For the text-containing cell, return its midpoint in [x, y] coordinate format. 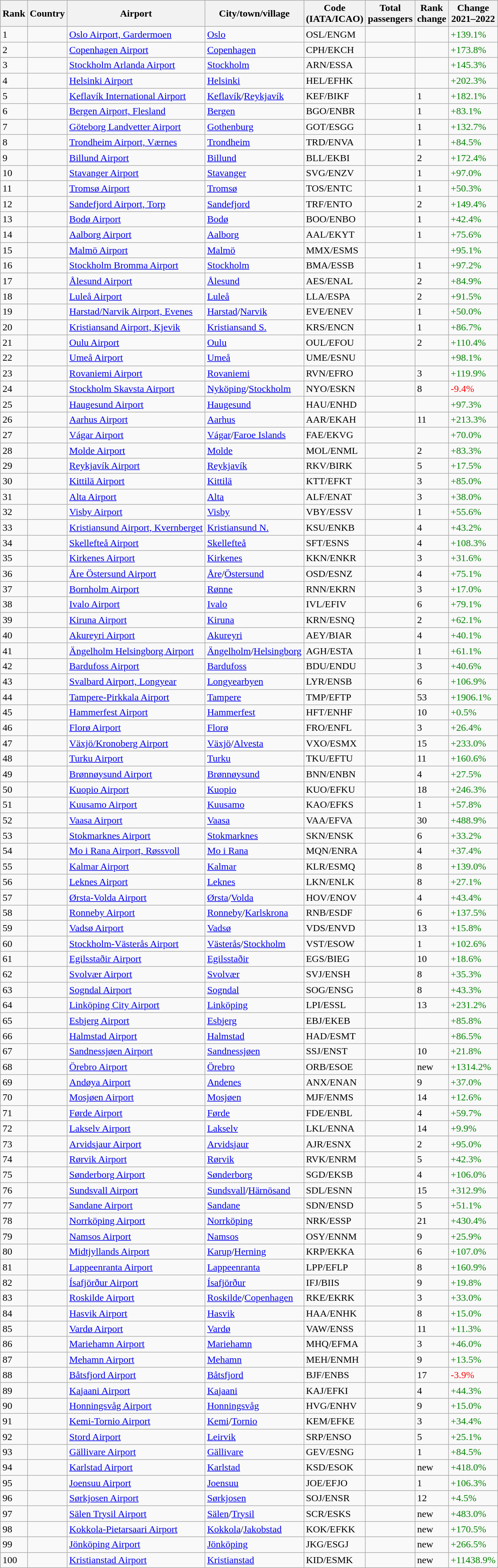
Båtsfjord [254, 1375]
Mariehamn [254, 1344]
Örebro [254, 1067]
51 [14, 805]
+85.0% [473, 481]
+37.4% [473, 851]
91 [14, 1421]
+110.4% [473, 343]
+139.1% [473, 34]
Ronneby/Karlskrona [254, 913]
63 [14, 990]
Harstad/Narvik [254, 312]
61 [14, 959]
+85.8% [473, 1021]
+19.8% [473, 1283]
+55.6% [473, 512]
Bornholm Airport [136, 589]
LKL/ENNA [334, 1128]
+33.0% [473, 1298]
Aarhus Airport [136, 419]
28 [14, 451]
75 [14, 1174]
+0.5% [473, 713]
EBJ/EKEB [334, 1021]
29 [14, 466]
+42.3% [473, 1159]
+173.8% [473, 50]
NRK/ESSP [334, 1221]
+13.5% [473, 1360]
Vágar/Faroe Islands [254, 435]
Linköping City Airport [136, 1005]
KSD/ESOK [334, 1468]
86 [14, 1344]
+488.9% [473, 820]
36 [14, 574]
UME/ESNU [334, 358]
Sandefjord Airport, Torp [136, 204]
Florø Airport [136, 728]
Kuopio [254, 789]
Svalbard Airport, Longyear [136, 681]
BMA/ESSB [334, 266]
HEL/EFHK [334, 81]
MMX/ESMS [334, 250]
Andøya Airport [136, 1082]
Esbjerg Airport [136, 1021]
Lakselv [254, 1128]
Helsinki Airport [136, 81]
Örebro Airport [136, 1067]
Sogndal Airport [136, 990]
32 [14, 512]
Oulu Airport [136, 343]
-3.9% [473, 1375]
Kemi-Tornio Airport [136, 1421]
Hammerfest Airport [136, 713]
Kuopio Airport [136, 789]
46 [14, 728]
Mo i Rana [254, 851]
Kalmar [254, 866]
NYO/ESKN [334, 389]
KLR/ESMQ [334, 866]
KEM/EFKE [334, 1421]
+102.6% [473, 944]
79 [14, 1236]
Alta [254, 497]
+4.5% [473, 1498]
Totalpassengers [390, 14]
+75.1% [473, 574]
60 [14, 944]
Kristianstad [254, 1560]
Sandane [254, 1206]
82 [14, 1283]
+97.3% [473, 404]
+95.0% [473, 1144]
Stokmarknes [254, 836]
41 [14, 651]
EVE/ENEV [334, 312]
Rørvik Airport [136, 1159]
+42.4% [473, 219]
RVK/ENRM [334, 1159]
Halmstad [254, 1036]
Mehamn [254, 1360]
OSL/ENGM [334, 34]
Honningsvåg Airport [136, 1406]
+59.7% [473, 1113]
Aarhus [254, 419]
Bergen [254, 111]
7 [14, 127]
+44.3% [473, 1390]
Visby Airport [136, 512]
VAW/ENSS [334, 1329]
70 [14, 1098]
CPH/EKCH [334, 50]
Norrköping [254, 1221]
Stord Airport [136, 1437]
48 [14, 759]
Sundsvall Airport [136, 1190]
+160.6% [473, 759]
Vaasa Airport [136, 820]
SCR/ESKS [334, 1514]
78 [14, 1221]
19 [14, 312]
Leknes Airport [136, 882]
Tampere [254, 697]
Stockholm-Västerås Airport [136, 944]
Skellefteå Airport [136, 543]
Helsinki [254, 81]
Kokkola/Jakobstad [254, 1529]
Svolvær [254, 974]
Luleå Airport [136, 296]
40 [14, 635]
SFT/ESNS [334, 543]
Svolvær Airport [136, 974]
65 [14, 1021]
Trondheim Airport, Værnes [136, 142]
LPI/ESSL [334, 1005]
83 [14, 1298]
VST/ESOW [334, 944]
GEV/ESNG [334, 1452]
47 [14, 743]
39 [14, 620]
Reykjavík Airport [136, 466]
+91.5% [473, 296]
Mosjøen [254, 1098]
Aalborg [254, 235]
92 [14, 1437]
Växjö/Alvesta [254, 743]
52 [14, 820]
HFT/ENHF [334, 713]
Rønne [254, 589]
ALF/ENAT [334, 497]
LYR/ENSB [334, 681]
+149.4% [473, 204]
50 [14, 789]
IVL/EFIV [334, 604]
+43.3% [473, 990]
89 [14, 1390]
+107.0% [473, 1252]
Ängelholm Helsingborg Airport [136, 651]
+43.2% [473, 528]
+38.0% [473, 497]
+17.0% [473, 589]
Rovaniemi Airport [136, 373]
Kittilä [254, 481]
LLA/ESPA [334, 296]
Rørvik [254, 1159]
35 [14, 558]
+132.7% [473, 127]
Brønnøysund [254, 774]
Kiruna Airport [136, 620]
Trondheim [254, 142]
Karlstad [254, 1468]
Turku Airport [136, 759]
81 [14, 1267]
RNB/ESDF [334, 913]
+50.3% [473, 188]
Vardø [254, 1329]
55 [14, 866]
Country [47, 14]
37 [14, 589]
74 [14, 1159]
ORB/ESOE [334, 1067]
HAD/ESMT [334, 1036]
Vágar Airport [136, 435]
98 [14, 1529]
JKG/ESGJ [334, 1545]
+418.0% [473, 1468]
Haugesund Airport [136, 404]
Sogndal [254, 990]
72 [14, 1128]
+9.9% [473, 1128]
Leirvik [254, 1437]
44 [14, 697]
Oslo [254, 34]
Kuusamo [254, 805]
Mo i Rana Airport, Røssvoll [136, 851]
HAU/ENHD [334, 404]
97 [14, 1514]
Gällivare [254, 1452]
+1906.1% [473, 697]
22 [14, 358]
54 [14, 851]
+145.3% [473, 65]
SOG/ENSG [334, 990]
Sørkjosen [254, 1498]
+43.4% [473, 897]
26 [14, 419]
Västerås/Stockholm [254, 944]
+246.3% [473, 789]
Namsos [254, 1236]
Bodø Airport [136, 219]
KID/ESMK [334, 1560]
Vaasa [254, 820]
Stokmarknes Airport [136, 836]
Bardufoss Airport [136, 666]
HVG/ENHV [334, 1406]
Molde Airport [136, 451]
+430.4% [473, 1221]
MJF/ENMS [334, 1098]
Code(IATA/ICAO) [334, 14]
Kristiansand Airport, Kjevik [136, 327]
24 [14, 389]
+35.3% [473, 974]
ANX/ENAN [334, 1082]
87 [14, 1360]
TMP/EFTP [334, 697]
Billund Airport [136, 157]
Nyköping/Stockholm [254, 389]
Skellefteå [254, 543]
90 [14, 1406]
43 [14, 681]
Sønderborg Airport [136, 1174]
45 [14, 713]
BJF/ENBS [334, 1375]
+172.4% [473, 157]
Mariehamn Airport [136, 1344]
BLL/EKBI [334, 157]
Göteborg Landvetter Airport [136, 127]
OSY/ENNM [334, 1236]
Copenhagen [254, 50]
+26.4% [473, 728]
Sundsvall/Härnösand [254, 1190]
RVN/EFRO [334, 373]
16 [14, 266]
KAO/EFKS [334, 805]
68 [14, 1067]
+11.3% [473, 1329]
Lappeenranta [254, 1267]
Karup/Herning [254, 1252]
BNN/ENBN [334, 774]
Kristiansund Airport, Kvernberget [136, 528]
20 [14, 327]
Gällivare Airport [136, 1452]
Esbjerg [254, 1021]
Ørsta-Volda Airport [136, 897]
Namsos Airport [136, 1236]
MHQ/EFMA [334, 1344]
FAE/EKVG [334, 435]
+11438.9% [473, 1560]
SVG/ENZV [334, 173]
KAJ/EFKI [334, 1390]
Ørsta/Volda [254, 897]
Bergen Airport, Flesland [136, 111]
SGD/EKSB [334, 1174]
AAL/EKYT [334, 235]
KTT/EFKT [334, 481]
+51.1% [473, 1206]
Kirkenes Airport [136, 558]
Tromsø Airport [136, 188]
Mehamn Airport [136, 1360]
Åre Östersund Airport [136, 574]
KUO/EFKU [334, 789]
+106.0% [473, 1174]
Sandefjord [254, 204]
+170.5% [473, 1529]
Linköping [254, 1005]
+160.9% [473, 1267]
AEY/BIAR [334, 635]
Malmö Airport [136, 250]
Arvidsjaur Airport [136, 1144]
Vadsø Airport [136, 928]
TRF/ENTO [334, 204]
Brønnøysund Airport [136, 774]
Kuusamo Airport [136, 805]
AGH/ESTA [334, 651]
SDN/ENSD [334, 1206]
HAA/ENHK [334, 1313]
Vadsø [254, 928]
84 [14, 1313]
Hasvik [254, 1313]
+70.0% [473, 435]
Roskilde Airport [136, 1298]
Hasvik Airport [136, 1313]
KEF/BIKF [334, 96]
31 [14, 497]
Arvidsjaur [254, 1144]
+18.6% [473, 959]
+106.3% [473, 1483]
+231.2% [473, 1005]
96 [14, 1498]
57 [14, 897]
GOT/ESGG [334, 127]
67 [14, 1051]
Airport [136, 14]
95 [14, 1483]
Egilsstaðir Airport [136, 959]
Haugesund [254, 404]
Egilsstaðir [254, 959]
+40.6% [473, 666]
Turku [254, 759]
Malmö [254, 250]
Longyearbyen [254, 681]
+27.1% [473, 882]
Roskilde/Copenhagen [254, 1298]
+98.1% [473, 358]
VAA/EFVA [334, 820]
MQN/ENRA [334, 851]
Kajaani Airport [136, 1390]
88 [14, 1375]
Båtsfjord Airport [136, 1375]
SSJ/ENST [334, 1051]
+97.0% [473, 173]
Lappeenranta Airport [136, 1267]
Kajaani [254, 1390]
Kittilä Airport [136, 481]
Kemi/Tornio [254, 1421]
SOJ/ENSR [334, 1498]
85 [14, 1329]
Kirkenes [254, 558]
SDL/ESNN [334, 1190]
SRP/ENSO [334, 1437]
Ronneby Airport [136, 913]
IFJ/BIIS [334, 1283]
TRD/ENVA [334, 142]
+106.9% [473, 681]
Ålesund [254, 281]
66 [14, 1036]
+83.3% [473, 451]
62 [14, 974]
Aalborg Airport [136, 235]
Sälen Trysil Airport [136, 1514]
25 [14, 404]
MEH/ENMH [334, 1360]
Åre/Östersund [254, 574]
Luleå [254, 296]
Sälen/Trysil [254, 1514]
EGS/BIEG [334, 959]
Harstad/Narvik Airport, Evenes [136, 312]
FDE/ENBL [334, 1113]
BOO/ENBO [334, 219]
RNN/EKRN [334, 589]
LPP/EFLP [334, 1267]
59 [14, 928]
Norrköping Airport [136, 1221]
Ísafjörður Airport [136, 1283]
Kristianstad Airport [136, 1560]
73 [14, 1144]
Ålesund Airport [136, 281]
+25.1% [473, 1437]
Umeå Airport [136, 358]
Visby [254, 512]
Stockholm Arlanda Airport [136, 65]
ARN/ESSA [334, 65]
Leknes [254, 882]
Keflavík/Reykjavík [254, 96]
93 [14, 1452]
Ivalo Airport [136, 604]
42 [14, 666]
+86.7% [473, 327]
+137.5% [473, 913]
Molde [254, 451]
FRO/ENFL [334, 728]
Bodø [254, 219]
100 [14, 1560]
Vardø Airport [136, 1329]
TKU/EFTU [334, 759]
Gothenburg [254, 127]
Ivalo [254, 604]
69 [14, 1082]
+95.1% [473, 250]
Sandane Airport [136, 1206]
VDS/ENVD [334, 928]
+21.8% [473, 1051]
+202.3% [473, 81]
OUL/EFOU [334, 343]
+79.1% [473, 604]
Kristiansand S. [254, 327]
+233.0% [473, 743]
+31.6% [473, 558]
Jönköping Airport [136, 1545]
Sandnessjøen [254, 1051]
Jönköping [254, 1545]
Midtjyllands Airport [136, 1252]
Keflavík International Airport [136, 96]
Umeå [254, 358]
AJR/ESNX [334, 1144]
Stavanger Airport [136, 173]
+213.3% [473, 419]
Rovaniemi [254, 373]
City/town/village [254, 14]
+266.5% [473, 1545]
+27.5% [473, 774]
+84.9% [473, 281]
99 [14, 1545]
VXO/ESMX [334, 743]
Kokkola-Pietarsaari Airport [136, 1529]
+46.0% [473, 1344]
JOE/EFJO [334, 1483]
Oulu [254, 343]
+86.5% [473, 1036]
+312.9% [473, 1190]
+119.9% [473, 373]
+33.2% [473, 836]
Honningsvåg [254, 1406]
76 [14, 1190]
+61.1% [473, 651]
MOL/ENML [334, 451]
KKN/ENKR [334, 558]
+17.5% [473, 466]
KRS/ENCN [334, 327]
SVJ/ENSH [334, 974]
VBY/ESSV [334, 512]
KRP/EKKA [334, 1252]
Tromsø [254, 188]
27 [14, 435]
AES/ENAL [334, 281]
Førde Airport [136, 1113]
Lakselv Airport [136, 1128]
+182.1% [473, 96]
Sønderborg [254, 1174]
77 [14, 1206]
+75.6% [473, 235]
+34.4% [473, 1421]
Stavanger [254, 173]
TOS/ENTC [334, 188]
BDU/ENDU [334, 666]
94 [14, 1468]
71 [14, 1113]
34 [14, 543]
64 [14, 1005]
Mosjøen Airport [136, 1098]
Oslo Airport, Gardermoen [136, 34]
Tampere-Pirkkala Airport [136, 697]
Sandnessjøen Airport [136, 1051]
23 [14, 373]
Kalmar Airport [136, 866]
+1314.2% [473, 1067]
Rank [14, 14]
RKV/BIRK [334, 466]
KSU/ENKB [334, 528]
Joensuu Airport [136, 1483]
Ängelholm/Helsingborg [254, 651]
+139.0% [473, 866]
Sørkjosen Airport [136, 1498]
Bardufoss [254, 666]
+83.1% [473, 111]
Andenes [254, 1082]
Kristiansund N. [254, 528]
49 [14, 774]
Kiruna [254, 620]
OSD/ESNZ [334, 574]
Halmstad Airport [136, 1036]
LKN/ENLK [334, 882]
Akureyri [254, 635]
80 [14, 1252]
Change2021–2022 [473, 14]
38 [14, 604]
+97.2% [473, 266]
Joensuu [254, 1483]
Florø [254, 728]
+50.0% [473, 312]
+25.9% [473, 1236]
Ísafjörður [254, 1283]
+15.8% [473, 928]
BGO/ENBR [334, 111]
Hammerfest [254, 713]
RKE/EKRK [334, 1298]
KRN/ESNQ [334, 620]
+483.0% [473, 1514]
+40.1% [473, 635]
+62.1% [473, 620]
Førde [254, 1113]
Växjö/Kronoberg Airport [136, 743]
Billund [254, 157]
Rankchange [432, 14]
+37.0% [473, 1082]
56 [14, 882]
HOV/ENOV [334, 897]
Stockholm Skavsta Airport [136, 389]
SKN/ENSK [334, 836]
Stockholm Bromma Airport [136, 266]
-9.4% [473, 389]
Akureyri Airport [136, 635]
+12.6% [473, 1098]
Reykjavík [254, 466]
58 [14, 913]
+108.3% [473, 543]
KOK/EFKK [334, 1529]
Karlstad Airport [136, 1468]
Copenhagen Airport [136, 50]
33 [14, 528]
Alta Airport [136, 497]
+57.8% [473, 805]
AAR/EKAH [334, 419]
